Scan for the cell matching the given text and deliver its (X, Y) coordinate at center. 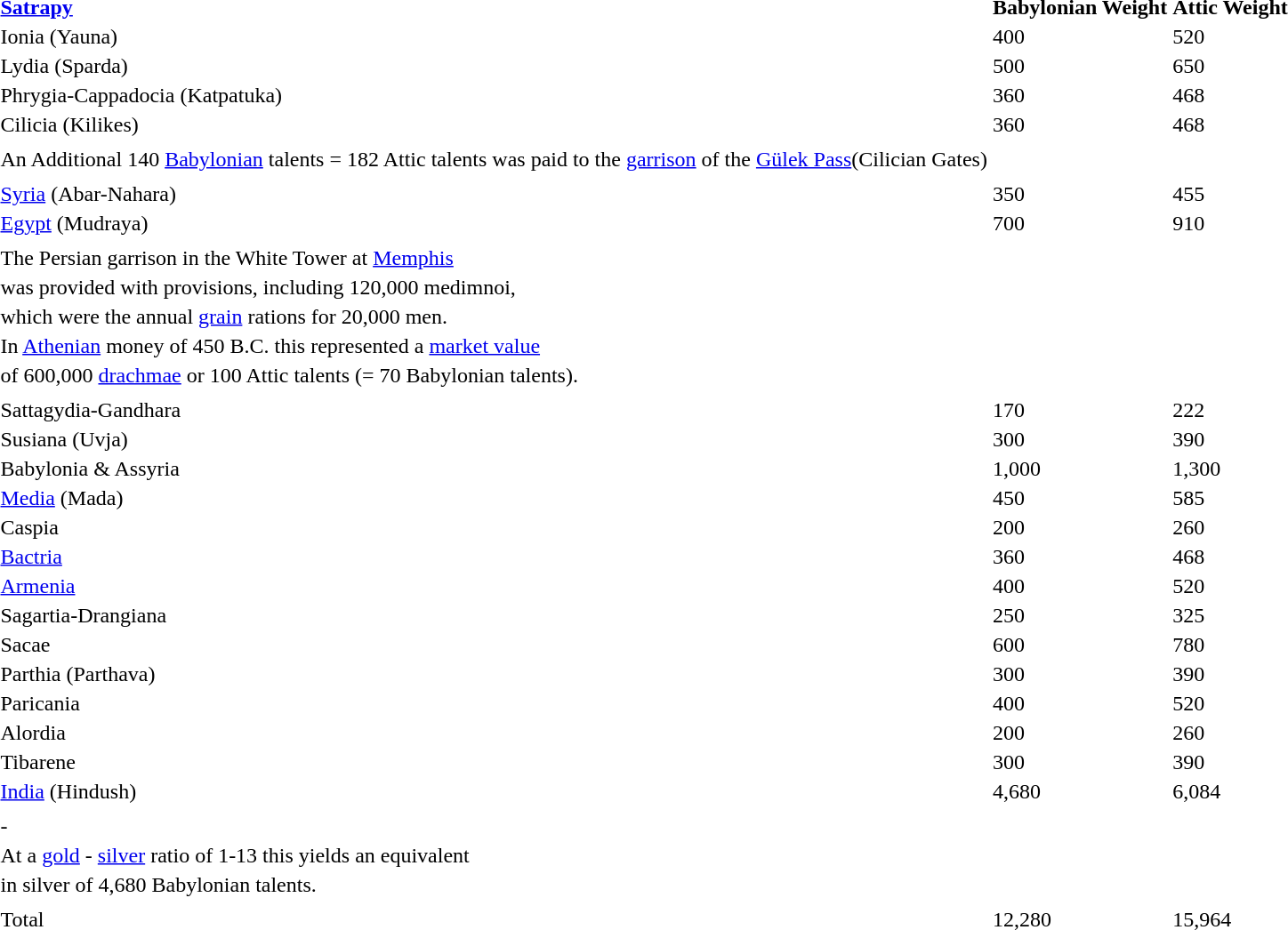
350 (1080, 194)
1,000 (1080, 469)
170 (1080, 410)
700 (1080, 223)
4,680 (1080, 791)
600 (1080, 645)
450 (1080, 498)
500 (1080, 66)
250 (1080, 615)
